Locate the cell with the specified text and output its [X, Y] center coordinate. 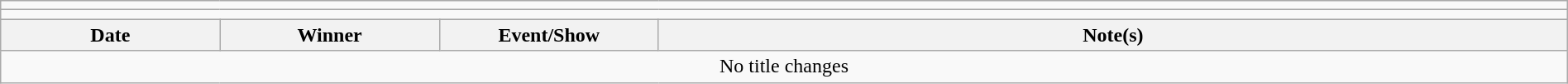
Date [111, 35]
No title changes [784, 67]
Note(s) [1113, 35]
Winner [329, 35]
Event/Show [549, 35]
